Return the [x, y] coordinate for the center point of the cell that contains the specified text.  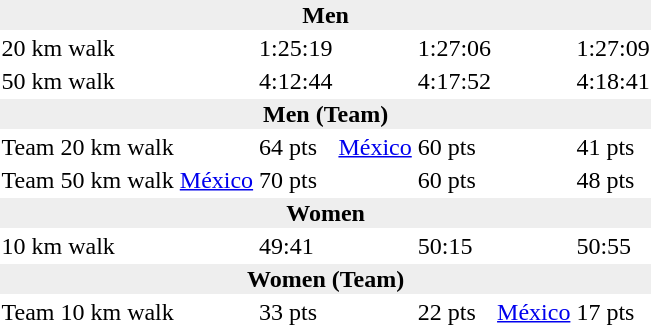
1:25:19 [296, 48]
Team 20 km walk [88, 147]
70 pts [296, 180]
50 km walk [88, 81]
Men [326, 15]
4:12:44 [296, 81]
41 pts [613, 147]
1:27:09 [613, 48]
4:18:41 [613, 81]
10 km walk [88, 246]
Team 50 km walk [88, 180]
4:17:52 [454, 81]
48 pts [613, 180]
Men (Team) [326, 114]
50:15 [454, 246]
50:55 [613, 246]
Women [326, 213]
49:41 [296, 246]
Women (Team) [326, 279]
64 pts [296, 147]
1:27:06 [454, 48]
20 km walk [88, 48]
